Return (X, Y) of the center of cell containing provided text 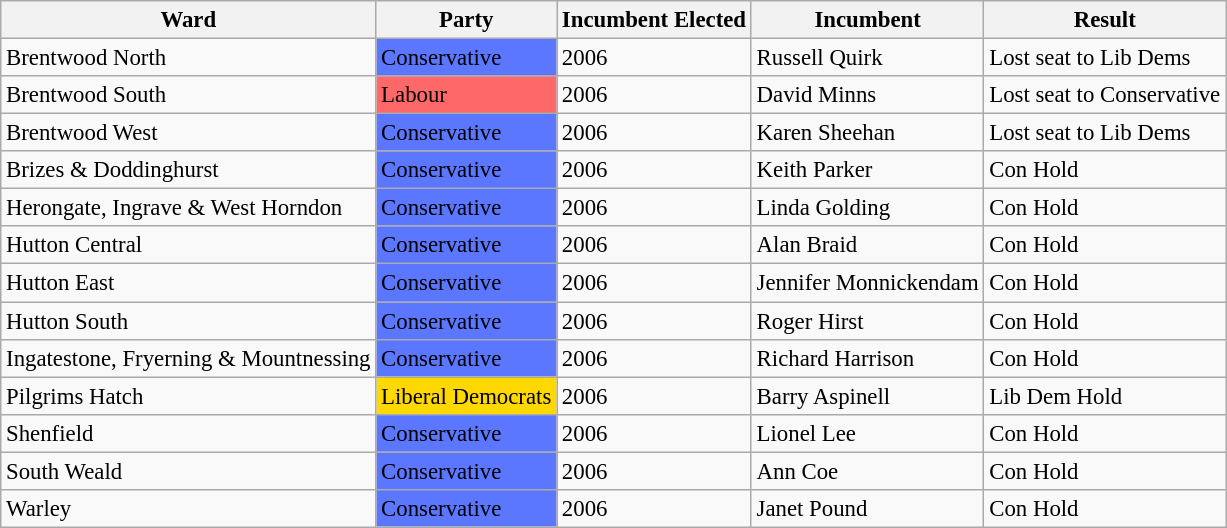
Incumbent (868, 20)
Alan Braid (868, 245)
Keith Parker (868, 170)
Hutton South (188, 321)
Shenfield (188, 433)
Lib Dem Hold (1105, 396)
Ward (188, 20)
Brizes & Doddinghurst (188, 170)
Russell Quirk (868, 58)
Barry Aspinell (868, 396)
Lost seat to Conservative (1105, 95)
Jennifer Monnickendam (868, 283)
Warley (188, 509)
Linda Golding (868, 208)
Party (466, 20)
Incumbent Elected (654, 20)
Roger Hirst (868, 321)
Result (1105, 20)
South Weald (188, 471)
Lionel Lee (868, 433)
Hutton East (188, 283)
Brentwood North (188, 58)
Ann Coe (868, 471)
Pilgrims Hatch (188, 396)
Karen Sheehan (868, 133)
Herongate, Ingrave & West Horndon (188, 208)
Brentwood West (188, 133)
Liberal Democrats (466, 396)
Labour (466, 95)
Hutton Central (188, 245)
Ingatestone, Fryerning & Mountnessing (188, 358)
Janet Pound (868, 509)
Brentwood South (188, 95)
David Minns (868, 95)
Richard Harrison (868, 358)
